Pinpoint the cell where the given text exists, returning its (x, y) midpoint coordinate. 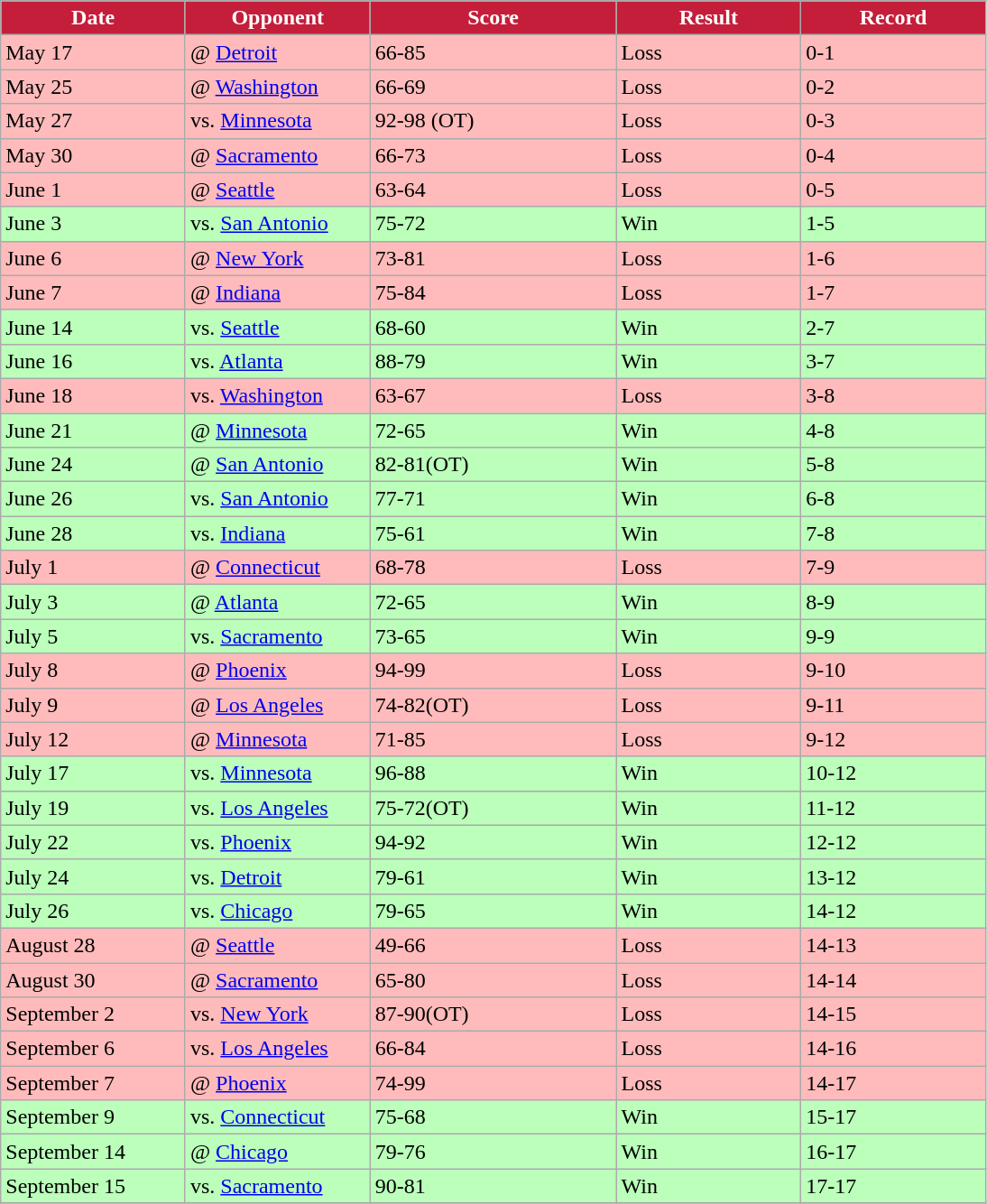
July 17 (94, 773)
Score (493, 18)
May 27 (94, 121)
September 6 (94, 1049)
0-2 (893, 87)
73-65 (493, 636)
August 28 (94, 945)
66-73 (493, 155)
66-85 (493, 52)
July 24 (94, 876)
Record (893, 18)
8-9 (893, 602)
June 26 (94, 499)
@ Indiana (278, 292)
vs. Phoenix (278, 842)
@ Los Angeles (278, 705)
0-1 (893, 52)
2-7 (893, 327)
June 1 (94, 190)
88-79 (493, 361)
July 3 (94, 602)
63-67 (493, 395)
12-12 (893, 842)
5-8 (893, 465)
June 18 (94, 395)
4-8 (893, 431)
July 8 (94, 671)
vs. Atlanta (278, 361)
79-76 (493, 1152)
July 5 (94, 636)
May 17 (94, 52)
3-8 (893, 395)
Result (709, 18)
94-99 (493, 671)
79-65 (493, 911)
9-10 (893, 671)
Date (94, 18)
11-12 (893, 808)
74-99 (493, 1083)
75-61 (493, 533)
74-82(OT) (493, 705)
May 30 (94, 155)
96-88 (493, 773)
7-9 (893, 568)
9-9 (893, 636)
65-80 (493, 979)
82-81(OT) (493, 465)
August 30 (94, 979)
@ New York (278, 258)
July 1 (94, 568)
75-84 (493, 292)
@ Connecticut (278, 568)
@ Atlanta (278, 602)
September 7 (94, 1083)
July 9 (94, 705)
9-11 (893, 705)
June 3 (94, 224)
75-72 (493, 224)
14-14 (893, 979)
July 26 (94, 911)
15-17 (893, 1117)
79-61 (493, 876)
87-90(OT) (493, 1014)
September 15 (94, 1186)
1-7 (893, 292)
@ San Antonio (278, 465)
14-15 (893, 1014)
9-12 (893, 739)
68-78 (493, 568)
September 9 (94, 1117)
June 6 (94, 258)
September 14 (94, 1152)
14-17 (893, 1083)
July 19 (94, 808)
1-6 (893, 258)
6-8 (893, 499)
77-71 (493, 499)
vs. Seattle (278, 327)
3-7 (893, 361)
vs. New York (278, 1014)
Opponent (278, 18)
92-98 (OT) (493, 121)
66-84 (493, 1049)
@ Washington (278, 87)
16-17 (893, 1152)
vs. Chicago (278, 911)
90-81 (493, 1186)
June 21 (94, 431)
71-85 (493, 739)
73-81 (493, 258)
14-12 (893, 911)
vs. Detroit (278, 876)
17-17 (893, 1186)
May 25 (94, 87)
14-16 (893, 1049)
63-64 (493, 190)
July 22 (94, 842)
75-68 (493, 1117)
June 24 (94, 465)
66-69 (493, 87)
vs. Connecticut (278, 1117)
0-4 (893, 155)
94-92 (493, 842)
0-3 (893, 121)
June 14 (94, 327)
vs. Washington (278, 395)
10-12 (893, 773)
75-72(OT) (493, 808)
June 7 (94, 292)
September 2 (94, 1014)
14-13 (893, 945)
@ Chicago (278, 1152)
July 12 (94, 739)
@ Detroit (278, 52)
June 16 (94, 361)
49-66 (493, 945)
68-60 (493, 327)
June 28 (94, 533)
7-8 (893, 533)
1-5 (893, 224)
vs. Indiana (278, 533)
13-12 (893, 876)
0-5 (893, 190)
